Capture the cell that displays the provided text and extract its [x, y] central coordinate. 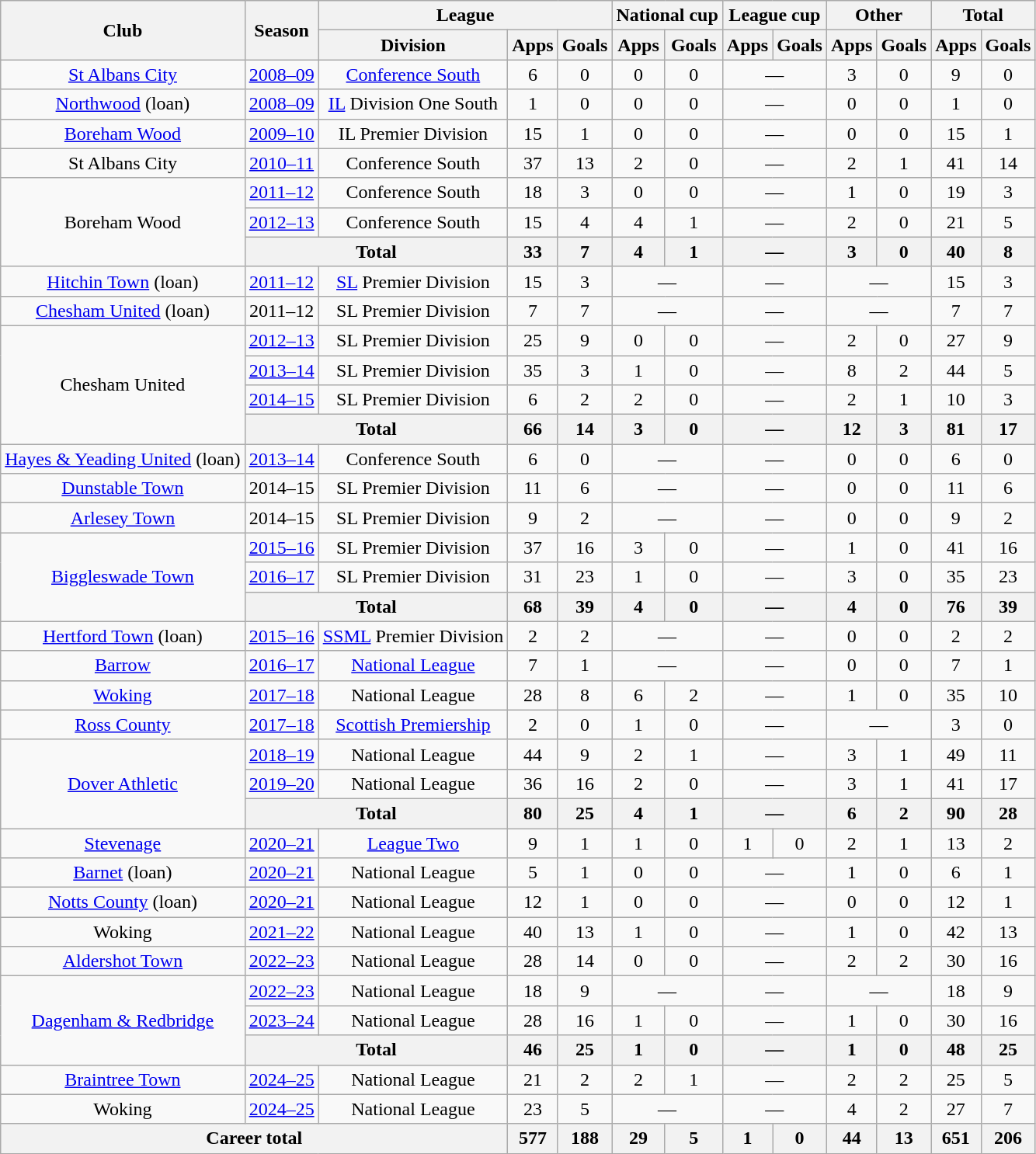
Scottish Premiership [413, 725]
49 [956, 754]
2009–10 [281, 134]
2018–19 [281, 754]
2019–20 [281, 784]
42 [956, 932]
31 [533, 577]
League Two [413, 843]
Hertford Town (loan) [123, 636]
80 [533, 813]
66 [533, 429]
Notts County (loan) [123, 902]
Ross County [123, 725]
2023–24 [281, 1020]
Dover Athletic [123, 784]
33 [533, 252]
Barnet (loan) [123, 873]
577 [533, 1138]
68 [533, 607]
Dagenham & Redbridge [123, 1020]
2021–22 [281, 932]
Braintree Town [123, 1079]
76 [956, 607]
Other [878, 16]
29 [638, 1138]
Aldershot Town [123, 961]
Hitchin Town (loan) [123, 281]
Biggleswade Town [123, 577]
188 [585, 1138]
Barrow [123, 666]
Arlesey Town [123, 518]
Northwood (loan) [123, 104]
Chesham United [123, 384]
Dunstable Town [123, 488]
48 [956, 1050]
46 [533, 1050]
2010–11 [281, 163]
651 [956, 1138]
90 [956, 813]
Career total [255, 1138]
IL Division One South [413, 104]
Hayes & Yeading United (loan) [123, 459]
National cup [667, 16]
Division [413, 45]
League [465, 16]
SSML Premier Division [413, 636]
Season [281, 30]
Chesham United (loan) [123, 311]
Club [123, 30]
19 [956, 193]
81 [956, 429]
36 [533, 784]
Stevenage [123, 843]
League cup [774, 16]
206 [1008, 1138]
IL Premier Division [413, 134]
